Find where the given text appears and provide that cell's center as [x, y] coordinate. 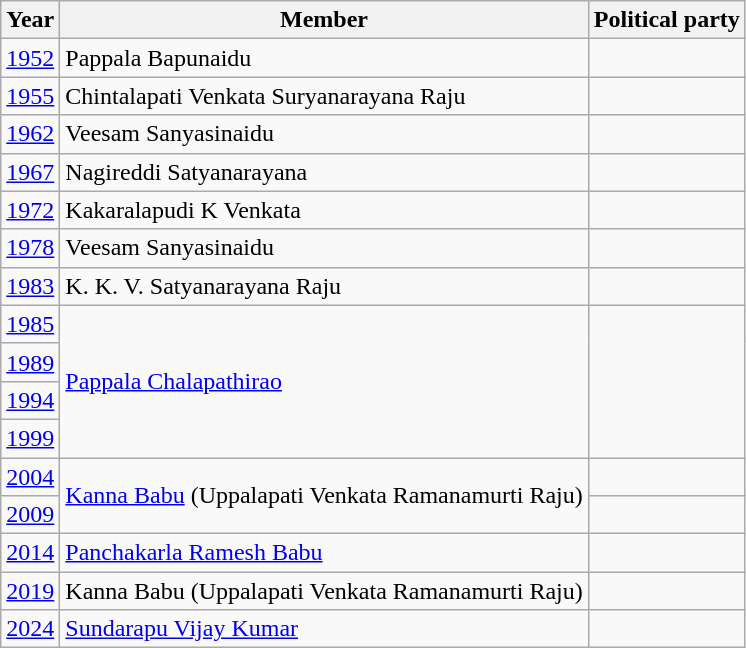
Pappala Bapunaidu [324, 58]
Political party [666, 20]
1972 [30, 210]
1985 [30, 324]
2019 [30, 591]
2014 [30, 553]
Pappala Chalapathirao [324, 381]
1955 [30, 96]
Kakaralapudi K Venkata [324, 210]
1952 [30, 58]
2004 [30, 477]
Chintalapati Venkata Suryanarayana Raju [324, 96]
Member [324, 20]
1983 [30, 286]
1989 [30, 362]
1962 [30, 134]
K. K. V. Satyanarayana Raju [324, 286]
2024 [30, 629]
1967 [30, 172]
1978 [30, 248]
2009 [30, 515]
Year [30, 20]
Panchakarla Ramesh Babu [324, 553]
Nagireddi Satyanarayana [324, 172]
1999 [30, 438]
1994 [30, 400]
Sundarapu Vijay Kumar [324, 629]
